Scan for the cell matching the given text and deliver its [X, Y] coordinate at center. 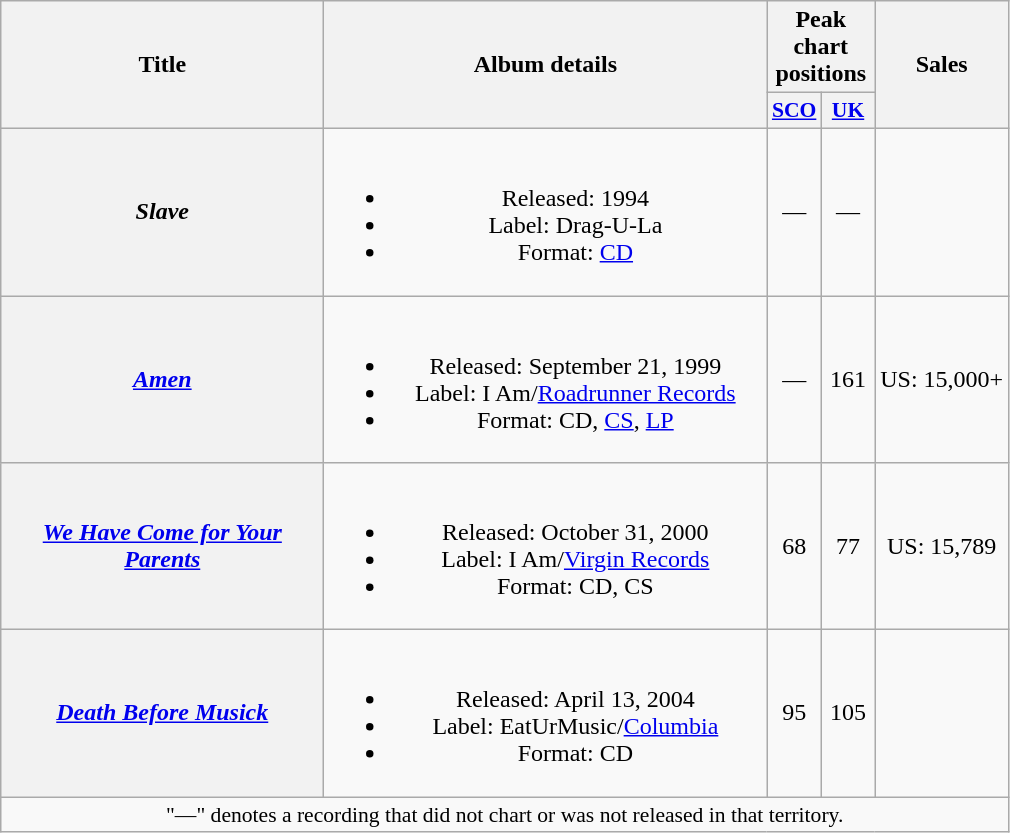
Released: April 13, 2004Label: EatUrMusic/ColumbiaFormat: CD [546, 714]
68 [794, 546]
US: 15,789 [942, 546]
SCO [794, 111]
US: 15,000+ [942, 380]
"—" denotes a recording that did not chart or was not released in that territory. [505, 815]
77 [848, 546]
Death Before Musick [162, 714]
105 [848, 714]
161 [848, 380]
Album details [546, 65]
UK [848, 111]
Released: 1994Label: Drag-U-LaFormat: CD [546, 212]
Sales [942, 65]
Released: October 31, 2000Label: I Am/Virgin RecordsFormat: CD, CS [546, 546]
Released: September 21, 1999Label: I Am/Roadrunner RecordsFormat: CD, CS, LP [546, 380]
95 [794, 714]
Peak chart positions [821, 47]
Amen [162, 380]
We Have Come for Your Parents [162, 546]
Slave [162, 212]
Title [162, 65]
